Capture the cell that displays the provided text and extract its [x, y] central coordinate. 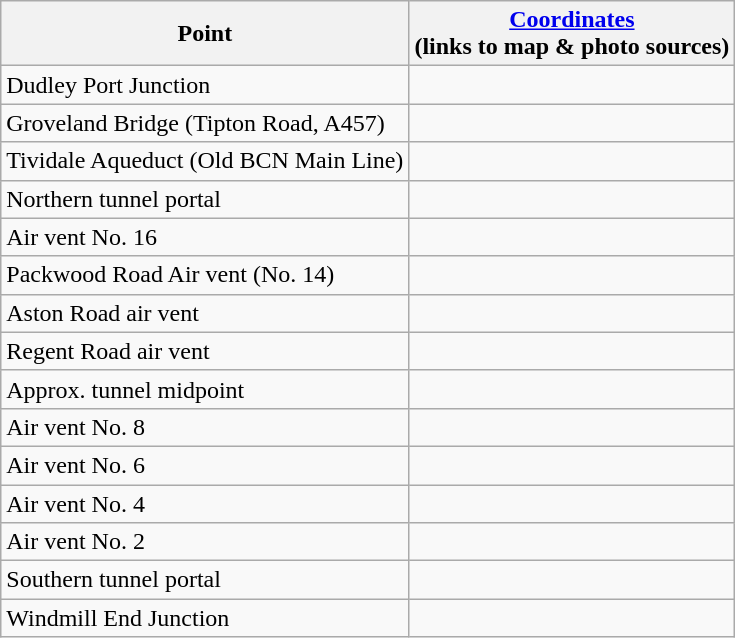
Packwood Road Air vent (No. 14) [205, 275]
Point [205, 34]
Tividale Aqueduct (Old BCN Main Line) [205, 161]
Windmill End Junction [205, 618]
Dudley Port Junction [205, 85]
Air vent No. 6 [205, 465]
Regent Road air vent [205, 351]
Coordinates(links to map & photo sources) [572, 34]
Approx. tunnel midpoint [205, 389]
Groveland Bridge (Tipton Road, A457) [205, 123]
Air vent No. 16 [205, 237]
Southern tunnel portal [205, 580]
Northern tunnel portal [205, 199]
Air vent No. 8 [205, 427]
Air vent No. 4 [205, 503]
Air vent No. 2 [205, 542]
Aston Road air vent [205, 313]
